Scan for the cell matching the given text and deliver its [X, Y] coordinate at center. 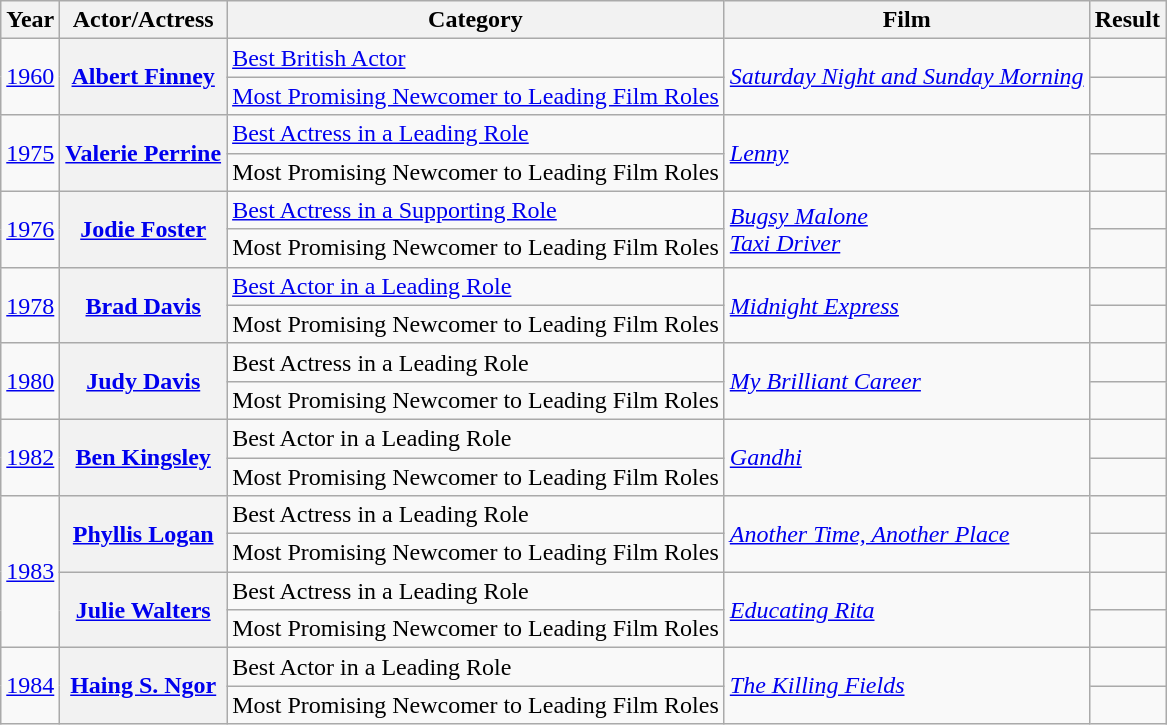
Valerie Perrine [144, 153]
Actor/Actress [144, 20]
1984 [30, 686]
1960 [30, 77]
Another Time, Another Place [906, 534]
The Killing Fields [906, 686]
Lenny [906, 153]
1982 [30, 457]
My Brilliant Career [906, 381]
Brad Davis [144, 305]
Best Actress in a Supporting Role [476, 210]
Jodie Foster [144, 229]
1978 [30, 305]
Phyllis Logan [144, 534]
Educating Rita [906, 610]
Film [906, 20]
1980 [30, 381]
1983 [30, 572]
Judy Davis [144, 381]
Bugsy Malone Taxi Driver [906, 229]
Best British Actor [476, 58]
Ben Kingsley [144, 457]
Year [30, 20]
Haing S. Ngor [144, 686]
1976 [30, 229]
Gandhi [906, 457]
Category [476, 20]
1975 [30, 153]
Midnight Express [906, 305]
Saturday Night and Sunday Morning [906, 77]
Result [1127, 20]
Albert Finney [144, 77]
Julie Walters [144, 610]
